Find where the given text appears and provide that cell's center as [x, y] coordinate. 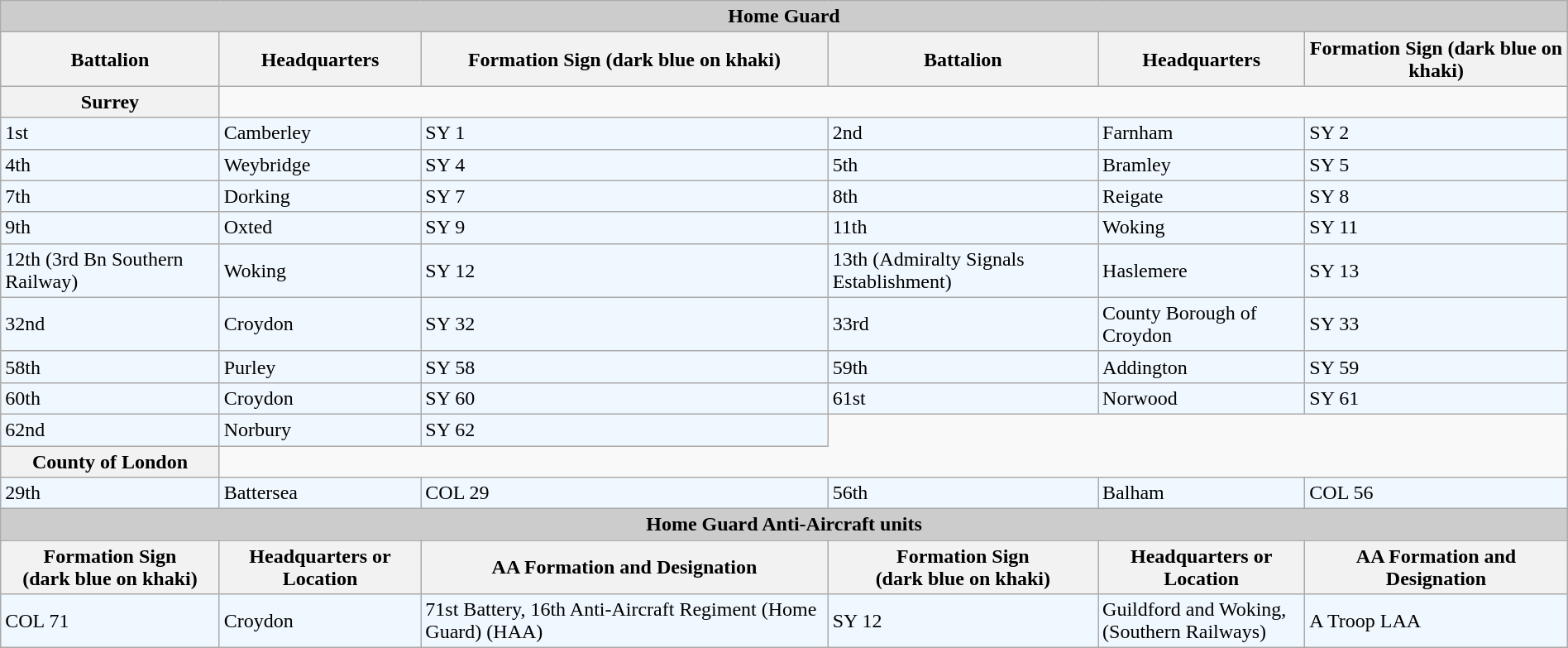
SY 62 [624, 430]
58th [110, 367]
SY 11 [1436, 228]
County Borough of Croydon [1202, 324]
SY 5 [1436, 165]
SY 9 [624, 228]
Balham [1202, 493]
13th (Admiralty Signals Establishment) [963, 270]
59th [963, 367]
5th [963, 165]
4th [110, 165]
71st Battery, 16th Anti-Aircraft Regiment (Home Guard) (HAA) [624, 621]
11th [963, 228]
Home Guard [784, 17]
SY 8 [1436, 196]
60th [110, 398]
SY 13 [1436, 270]
61st [963, 398]
32nd [110, 324]
1st [110, 133]
7th [110, 196]
Norbury [320, 430]
SY 2 [1436, 133]
Haslemere [1202, 270]
8th [963, 196]
SY 61 [1436, 398]
COL 29 [624, 493]
Reigate [1202, 196]
SY 59 [1436, 367]
56th [963, 493]
Farnham [1202, 133]
Bramley [1202, 165]
Addington [1202, 367]
SY 60 [624, 398]
2nd [963, 133]
SY 1 [624, 133]
SY 32 [624, 324]
Oxted [320, 228]
SY 4 [624, 165]
SY 7 [624, 196]
Battersea [320, 493]
Home Guard Anti-Aircraft units [784, 525]
Guildford and Woking, (Southern Railways) [1202, 621]
SY 58 [624, 367]
Surrey [110, 102]
A Troop LAA [1436, 621]
33rd [963, 324]
62nd [110, 430]
Dorking [320, 196]
Purley [320, 367]
12th (3rd Bn Southern Railway) [110, 270]
County of London [110, 461]
Norwood [1202, 398]
29th [110, 493]
Weybridge [320, 165]
COL 56 [1436, 493]
9th [110, 228]
SY 33 [1436, 324]
COL 71 [110, 621]
Camberley [320, 133]
